Pinpoint the cell where the given text exists, returning its (X, Y) midpoint coordinate. 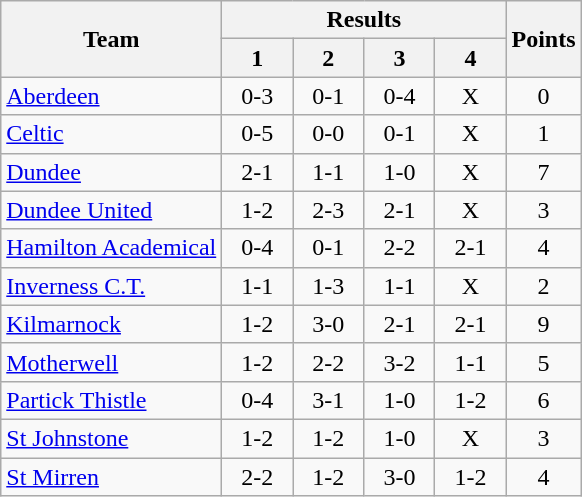
Dundee United (112, 210)
St Johnstone (112, 438)
3-2 (400, 362)
1-3 (328, 286)
7 (544, 172)
Celtic (112, 134)
5 (544, 362)
6 (544, 400)
0-5 (258, 134)
Hamilton Academical (112, 248)
Kilmarnock (112, 324)
0 (544, 96)
Results (364, 20)
Points (544, 39)
0-3 (258, 96)
2-3 (328, 210)
St Mirren (112, 477)
Aberdeen (112, 96)
Team (112, 39)
3-1 (328, 400)
Dundee (112, 172)
Inverness C.T. (112, 286)
0-0 (328, 134)
Motherwell (112, 362)
Partick Thistle (112, 400)
9 (544, 324)
